Search for the cell housing the specified text and yield its (X, Y) center coordinate. 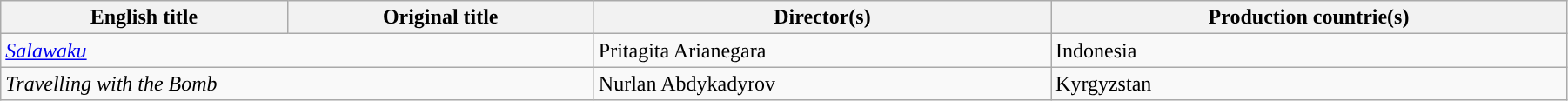
Salawaku (298, 50)
Pritagita Arianegara (821, 50)
Original title (440, 17)
Director(s) (821, 17)
Kyrgyzstan (1309, 84)
Indonesia (1309, 50)
Travelling with the Bomb (298, 84)
Production countrie(s) (1309, 17)
English title (144, 17)
Nurlan Abdykadyrov (821, 84)
